Pinpoint the cell where the given text exists, returning its [x, y] midpoint coordinate. 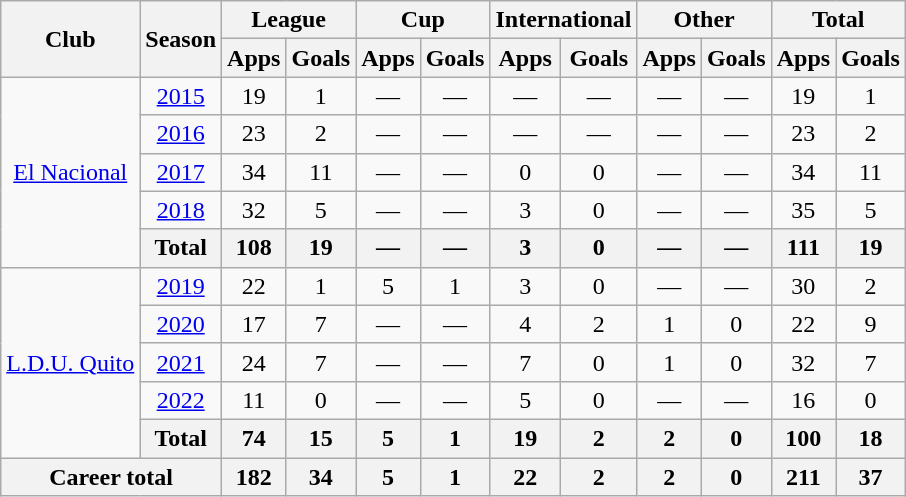
2018 [181, 210]
4 [526, 324]
League [289, 20]
Club [70, 39]
30 [803, 286]
2016 [181, 134]
182 [254, 477]
2015 [181, 96]
International [564, 20]
15 [321, 438]
L.D.U. Quito [70, 362]
2020 [181, 324]
16 [803, 400]
Career total [112, 477]
35 [803, 210]
9 [871, 324]
2017 [181, 172]
211 [803, 477]
Cup [423, 20]
18 [871, 438]
2022 [181, 400]
111 [803, 248]
17 [254, 324]
Other [704, 20]
100 [803, 438]
37 [871, 477]
Season [181, 39]
2021 [181, 362]
108 [254, 248]
74 [254, 438]
24 [254, 362]
2019 [181, 286]
El Nacional [70, 172]
